Scan for the cell matching the given text and deliver its (x, y) coordinate at center. 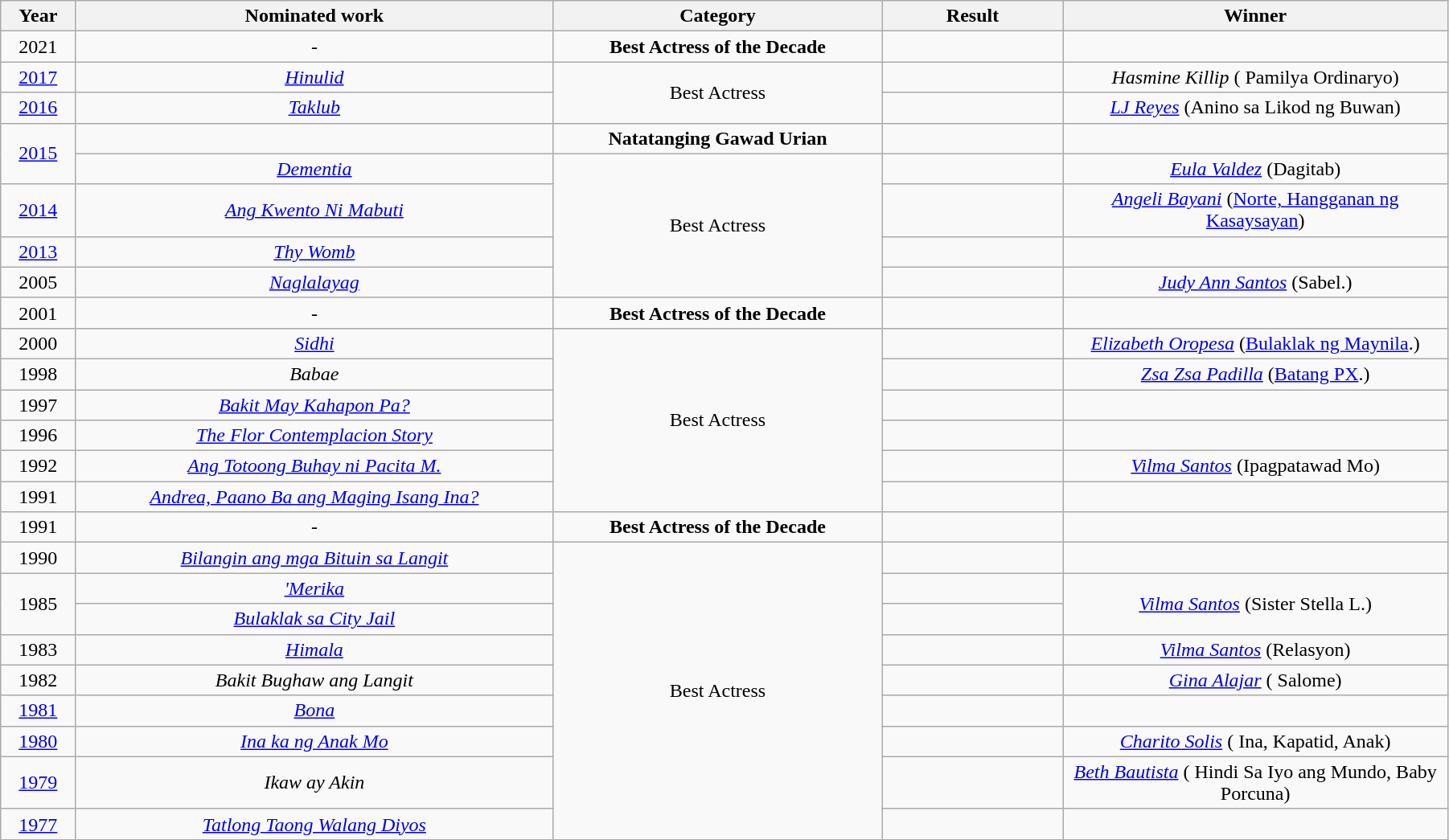
LJ Reyes (Anino sa Likod ng Buwan) (1256, 108)
Sidhi (314, 343)
Hasmine Killip ( Pamilya Ordinaryo) (1256, 77)
Bulaklak sa City Jail (314, 619)
Eula Valdez (Dagitab) (1256, 169)
Gina Alajar ( Salome) (1256, 680)
2016 (39, 108)
Vilma Santos (Relasyon) (1256, 649)
Natatanging Gawad Urian (717, 138)
The Flor Contemplacion Story (314, 436)
Nominated work (314, 16)
Bakit May Kahapon Pa? (314, 404)
Naglalayag (314, 282)
'Merika (314, 588)
Angeli Bayani (Norte, Hangganan ng Kasaysayan) (1256, 211)
Result (973, 16)
1982 (39, 680)
2017 (39, 77)
Himala (314, 649)
Beth Bautista ( Hindi Sa Iyo ang Mundo, Baby Porcuna) (1256, 783)
Ang Totoong Buhay ni Pacita M. (314, 466)
1992 (39, 466)
1983 (39, 649)
Taklub (314, 108)
1998 (39, 374)
Charito Solis ( Ina, Kapatid, Anak) (1256, 741)
Dementia (314, 169)
2015 (39, 154)
Ang Kwento Ni Mabuti (314, 211)
Thy Womb (314, 252)
1985 (39, 604)
Bakit Bughaw ang Langit (314, 680)
Bona (314, 711)
Vilma Santos (Sister Stella L.) (1256, 604)
Ina ka ng Anak Mo (314, 741)
Year (39, 16)
2013 (39, 252)
Winner (1256, 16)
Hinulid (314, 77)
Tatlong Taong Walang Diyos (314, 824)
2000 (39, 343)
2001 (39, 313)
Elizabeth Oropesa (Bulaklak ng Maynila.) (1256, 343)
1979 (39, 783)
Ikaw ay Akin (314, 783)
Andrea, Paano Ba ang Maging Isang Ina? (314, 497)
1996 (39, 436)
Bilangin ang mga Bituin sa Langit (314, 558)
Category (717, 16)
1981 (39, 711)
1997 (39, 404)
Vilma Santos (Ipagpatawad Mo) (1256, 466)
2021 (39, 47)
Judy Ann Santos (Sabel.) (1256, 282)
Babae (314, 374)
1977 (39, 824)
Zsa Zsa Padilla (Batang PX.) (1256, 374)
2005 (39, 282)
1980 (39, 741)
2014 (39, 211)
1990 (39, 558)
